Identify which cell holds the provided text, then report its (x, y) central coordinate. 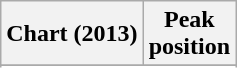
Peakposition (189, 34)
Chart (2013) (72, 34)
